Return the (X, Y) coordinate for the center point of the cell that contains the specified text.  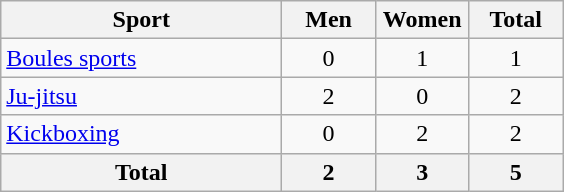
Boules sports (142, 58)
Ju-jitsu (142, 96)
Women (422, 20)
Kickboxing (142, 134)
Sport (142, 20)
Men (329, 20)
3 (422, 172)
5 (516, 172)
